Output the [x, y] coordinate of the center of the cell containing the given text.  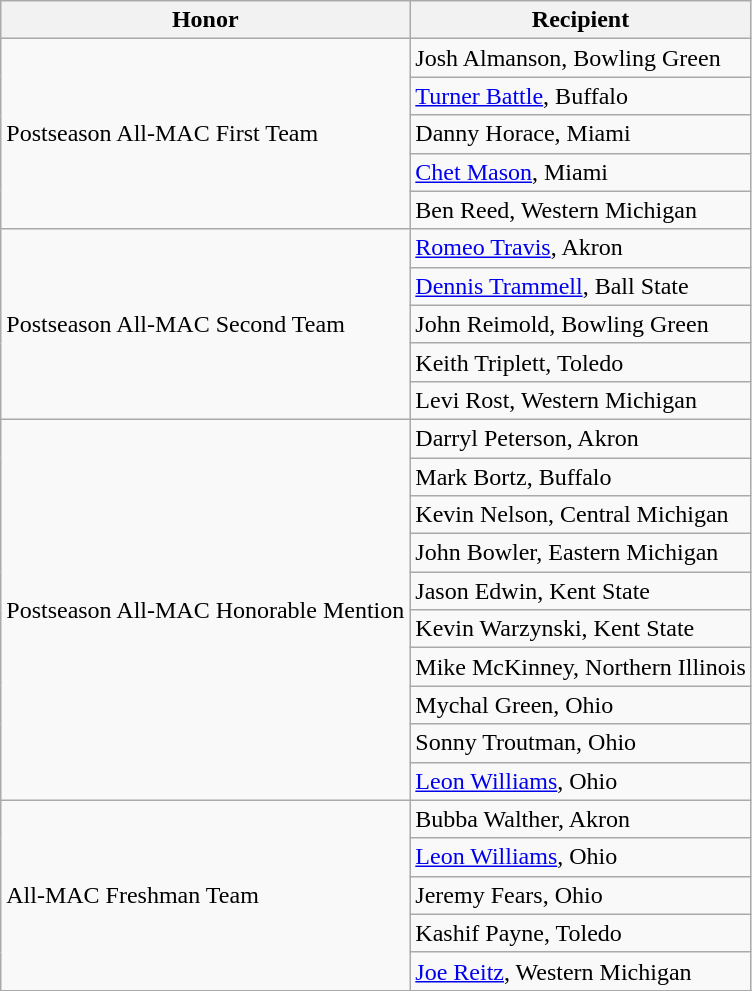
Kevin Nelson, Central Michigan [580, 515]
Darryl Peterson, Akron [580, 438]
Bubba Walther, Akron [580, 819]
John Reimold, Bowling Green [580, 324]
Mark Bortz, Buffalo [580, 477]
Keith Triplett, Toledo [580, 362]
Dennis Trammell, Ball State [580, 286]
Jason Edwin, Kent State [580, 591]
Postseason All-MAC First Team [206, 134]
Kevin Warzynski, Kent State [580, 629]
Romeo Travis, Akron [580, 248]
Honor [206, 20]
Turner Battle, Buffalo [580, 96]
John Bowler, Eastern Michigan [580, 553]
Danny Horace, Miami [580, 134]
Joe Reitz, Western Michigan [580, 971]
Mike McKinney, Northern Illinois [580, 667]
Mychal Green, Ohio [580, 705]
Kashif Payne, Toledo [580, 933]
Levi Rost, Western Michigan [580, 400]
Josh Almanson, Bowling Green [580, 58]
Chet Mason, Miami [580, 172]
All-MAC Freshman Team [206, 895]
Postseason All-MAC Second Team [206, 324]
Ben Reed, Western Michigan [580, 210]
Recipient [580, 20]
Jeremy Fears, Ohio [580, 895]
Sonny Troutman, Ohio [580, 743]
Postseason All-MAC Honorable Mention [206, 610]
